Detect which cell encompasses the target text, then output its [X, Y] center coordinate. 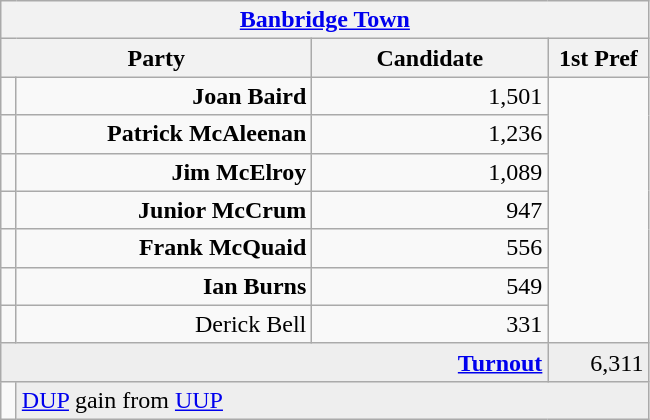
Turnout [274, 362]
1st Pref [598, 58]
1,236 [430, 134]
DUP gain from UUP [332, 400]
Frank McQuaid [164, 248]
Ian Burns [164, 286]
947 [430, 210]
Banbridge Town [325, 20]
1,501 [430, 96]
Party [156, 58]
Derick Bell [164, 324]
331 [430, 324]
Patrick McAleenan [164, 134]
Junior McCrum [164, 210]
549 [430, 286]
Jim McElroy [164, 172]
Candidate [430, 58]
6,311 [598, 362]
1,089 [430, 172]
Joan Baird [164, 96]
556 [430, 248]
